Determine the [x, y] coordinate at the center of the cell enclosing the given text.  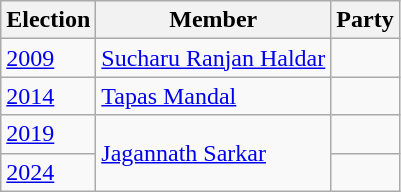
2014 [48, 96]
2009 [48, 58]
Tapas Mandal [214, 96]
Election [48, 20]
Sucharu Ranjan Haldar [214, 58]
Party [365, 20]
2019 [48, 134]
2024 [48, 172]
Member [214, 20]
Jagannath Sarkar [214, 153]
